Return the (X, Y) coordinate for the center point of the cell that contains the specified text.  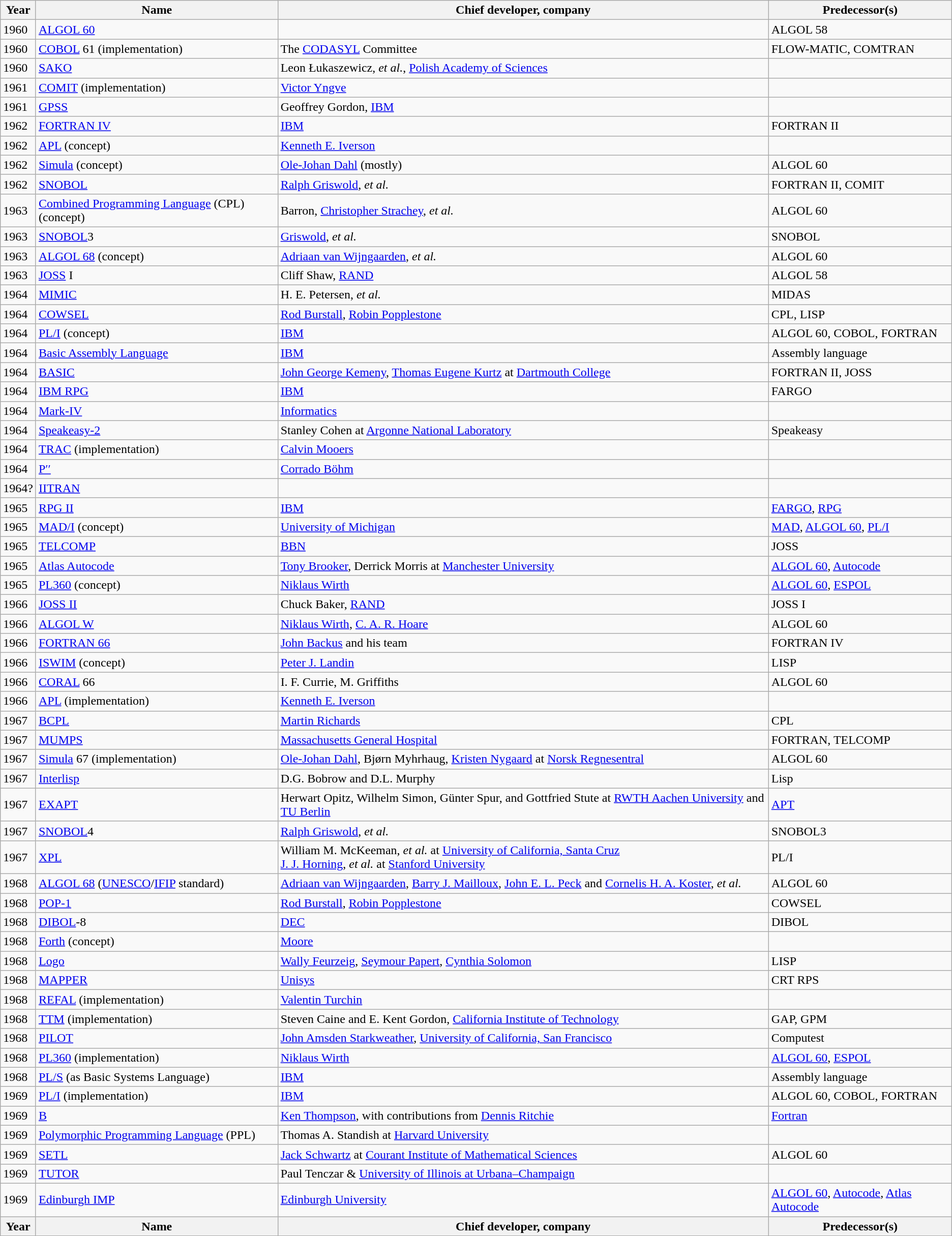
Victor Yngve (523, 87)
Thomas A. Standish at Harvard University (523, 1135)
I. F. Currie, M. Griffiths (523, 682)
Tony Brooker, Derrick Morris at Manchester University (523, 566)
ALGOL W (157, 624)
Peter J. Landin (523, 662)
DIBOL (860, 922)
Ole-Johan Dahl, Bjørn Myhrhaug, Kristen Nygaard at Norsk Regnesentral (523, 759)
P′′ (157, 469)
D.G. Bobrow and D.L. Murphy (523, 778)
Moore (523, 942)
FORTRAN 66 (157, 643)
IITRAN (157, 488)
Mark-IV (157, 411)
FARGO (860, 391)
Ole-Johan Dahl (mostly) (523, 165)
CORAL 66 (157, 682)
Griswold, et al. (523, 236)
BBN (523, 546)
COMIT (implementation) (157, 87)
1964? (18, 488)
Edinburgh University (523, 1200)
TUTOR (157, 1173)
EXAPT (157, 804)
ALGOL 60, Autocode (860, 566)
Niklaus Wirth, C. A. R. Hoare (523, 624)
Lisp (860, 778)
CPL, LISP (860, 314)
DIBOL-8 (157, 922)
IBM RPG (157, 391)
REFAL (implementation) (157, 1000)
B (157, 1116)
Cliff Shaw, RAND (523, 276)
FORTRAN II, COMIT (860, 184)
Barron, Christopher Strachey, et al. (523, 210)
FARGO, RPG (860, 507)
Combined Programming Language (CPL) (concept) (157, 210)
MUMPS (157, 740)
PL/I (860, 857)
RPG II (157, 507)
MIMIC (157, 295)
SNOBOL4 (157, 831)
University of Michigan (523, 527)
John George Kemeny, Thomas Eugene Kurtz at Dartmouth College (523, 372)
BASIC (157, 372)
Speakeasy-2 (157, 430)
DEC (523, 922)
William M. McKeeman, et al. at University of California, Santa CruzJ. J. Horning, et al. at Stanford University (523, 857)
PL360 (concept) (157, 585)
Adriaan van Wijngaarden, et al. (523, 256)
APL (implementation) (157, 701)
FORTRAN II (860, 126)
Edinburgh IMP (157, 1200)
Ken Thompson, with contributions from Dennis Ritchie (523, 1116)
Geoffrey Gordon, IBM (523, 107)
COBOL 61 (implementation) (157, 49)
Interlisp (157, 778)
Jack Schwartz at Courant Institute of Mathematical Sciences (523, 1154)
APT (860, 804)
Speakeasy (860, 430)
ISWIM (concept) (157, 662)
Wally Feurzeig, Seymour Papert, Cynthia Solomon (523, 961)
Logo (157, 961)
APL (concept) (157, 145)
H. E. Petersen, et al. (523, 295)
XPL (157, 857)
Unisys (523, 980)
Atlas Autocode (157, 566)
PL/I (implementation) (157, 1096)
Computest (860, 1038)
TTM (implementation) (157, 1019)
Valentin Turchin (523, 1000)
BCPL (157, 720)
Polymorphic Programming Language (PPL) (157, 1135)
SETL (157, 1154)
SAKO (157, 68)
FORTRAN, TELCOMP (860, 740)
MAPPER (157, 980)
Simula (concept) (157, 165)
Fortran (860, 1116)
Corrado Böhm (523, 469)
JOSS II (157, 605)
CPL (860, 720)
FORTRAN II, JOSS (860, 372)
ALGOL 68 (UNESCO/IFIP standard) (157, 883)
Paul Tenczar & University of Illinois at Urbana–Champaign (523, 1173)
Steven Caine and E. Kent Gordon, California Institute of Technology (523, 1019)
Leon Łukaszewicz, et al., Polish Academy of Sciences (523, 68)
JOSS (860, 546)
PILOT (157, 1038)
Calvin Mooers (523, 449)
Forth (concept) (157, 942)
Chuck Baker, RAND (523, 605)
Martin Richards (523, 720)
GAP, GPM (860, 1019)
POP-1 (157, 902)
ALGOL 68 (concept) (157, 256)
TELCOMP (157, 546)
Adriaan van Wijngaarden, Barry J. Mailloux, John E. L. Peck and Cornelis H. A. Koster, et al. (523, 883)
Massachusetts General Hospital (523, 740)
PL/I (concept) (157, 334)
MAD/I (concept) (157, 527)
Stanley Cohen at Argonne National Laboratory (523, 430)
John Backus and his team (523, 643)
MIDAS (860, 295)
PL360 (implementation) (157, 1058)
GPSS (157, 107)
FLOW-MATIC, COMTRAN (860, 49)
Informatics (523, 411)
ALGOL 60, Autocode, Atlas Autocode (860, 1200)
Simula 67 (implementation) (157, 759)
John Amsden Starkweather, University of California, San Francisco (523, 1038)
Basic Assembly Language (157, 353)
Herwart Opitz, Wilhelm Simon, Günter Spur, and Gottfried Stute at RWTH Aachen University and TU Berlin (523, 804)
TRAC (implementation) (157, 449)
MAD, ALGOL 60, PL/I (860, 527)
The CODASYL Committee (523, 49)
CRT RPS (860, 980)
PL/S (as Basic Systems Language) (157, 1077)
